Provide the (X, Y) coordinate of the cell's center where the given text is located.  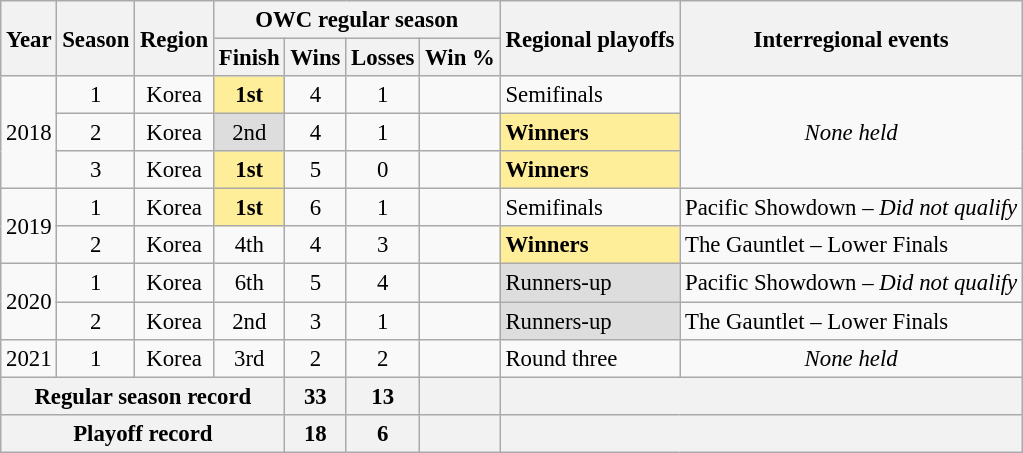
Finish (250, 58)
Win % (460, 58)
6th (250, 283)
2019 (29, 226)
2021 (29, 358)
33 (316, 396)
Playoff record (143, 433)
Losses (383, 58)
0 (383, 170)
Interregional events (852, 38)
OWC regular season (358, 20)
2020 (29, 302)
Season (96, 38)
Regional playoffs (590, 38)
3rd (250, 358)
Region (174, 38)
Regular season record (143, 396)
2018 (29, 132)
13 (383, 396)
Round three (590, 358)
18 (316, 433)
4th (250, 245)
Year (29, 38)
Wins (316, 58)
